Detect which cell encompasses the target text, then output its (X, Y) center coordinate. 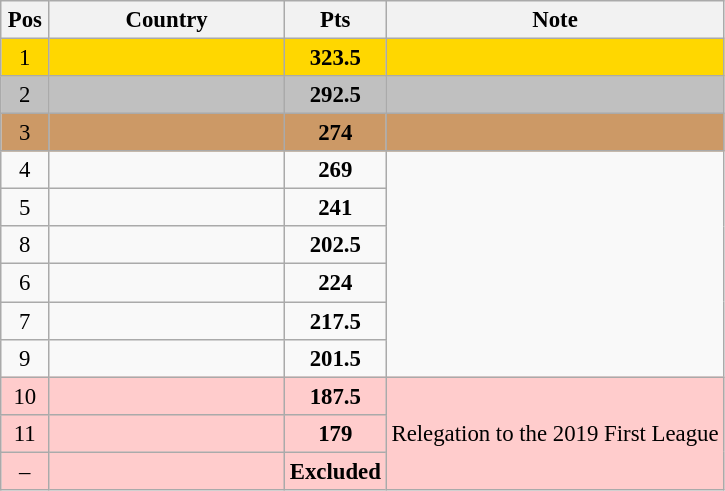
2 (25, 95)
269 (335, 170)
323.5 (335, 58)
– (25, 471)
8 (25, 245)
Pts (335, 20)
7 (25, 321)
Country (167, 20)
11 (25, 433)
4 (25, 170)
187.5 (335, 396)
6 (25, 283)
292.5 (335, 95)
9 (25, 358)
3 (25, 133)
179 (335, 433)
Excluded (335, 471)
5 (25, 208)
Pos (25, 20)
274 (335, 133)
201.5 (335, 358)
224 (335, 283)
217.5 (335, 321)
Note (555, 20)
10 (25, 396)
241 (335, 208)
202.5 (335, 245)
Relegation to the 2019 First League (555, 434)
1 (25, 58)
